Find where the given text appears and provide that cell's center as [X, Y] coordinate. 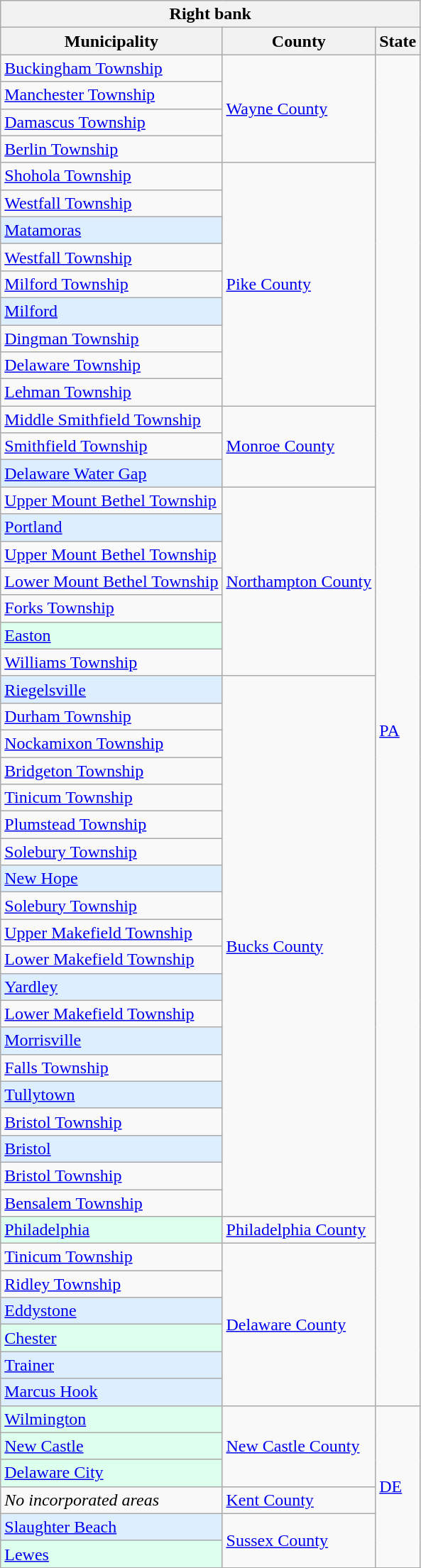
Chester [111, 1338]
State [398, 41]
Trainer [111, 1365]
Milford [111, 311]
Milford Township [111, 284]
Smithfield Township [111, 446]
Nockamixon Township [111, 743]
Philadelphia County [299, 1230]
Morrisville [111, 1041]
Lehman Township [111, 393]
Lower Mount Bethel Township [111, 581]
Eddystone [111, 1311]
New Castle [111, 1446]
Philadelphia [111, 1230]
Lewes [111, 1554]
Ridley Township [111, 1284]
DE [398, 1486]
Pike County [299, 284]
Delaware County [299, 1325]
Easton [111, 635]
New Hope [111, 879]
Berlin Township [111, 149]
Forks Township [111, 608]
Middle Smithfield Township [111, 420]
Damascus Township [111, 122]
Marcus Hook [111, 1392]
Matamoras [111, 230]
New Castle County [299, 1446]
Northampton County [299, 581]
Yardley [111, 987]
Sussex County [299, 1540]
Delaware Township [111, 366]
Bristol [111, 1148]
Shohola Township [111, 176]
Bridgeton Township [111, 770]
Monroe County [299, 446]
No incorporated areas [111, 1500]
Portland [111, 527]
Bensalem Township [111, 1203]
Municipality [111, 41]
Wayne County [299, 109]
Durham Township [111, 716]
Slaughter Beach [111, 1527]
Dingman Township [111, 339]
Delaware City [111, 1473]
Delaware Water Gap [111, 473]
Plumstead Township [111, 825]
PA [398, 730]
Manchester Township [111, 95]
Falls Township [111, 1068]
Riegelsville [111, 689]
Williams Township [111, 662]
Buckingham Township [111, 68]
Bucks County [299, 945]
Upper Makefield Township [111, 933]
Right bank [210, 14]
Kent County [299, 1500]
Tullytown [111, 1095]
County [299, 41]
Wilmington [111, 1419]
